Scan for the cell matching the given text and deliver its [X, Y] coordinate at center. 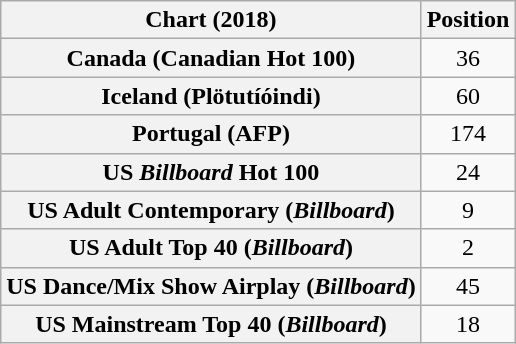
36 [468, 58]
45 [468, 286]
Position [468, 20]
18 [468, 324]
60 [468, 96]
Canada (Canadian Hot 100) [211, 58]
US Billboard Hot 100 [211, 172]
US Mainstream Top 40 (Billboard) [211, 324]
Portugal (AFP) [211, 134]
9 [468, 210]
Chart (2018) [211, 20]
2 [468, 248]
24 [468, 172]
174 [468, 134]
US Adult Contemporary (Billboard) [211, 210]
US Adult Top 40 (Billboard) [211, 248]
Iceland (Plötutíóindi) [211, 96]
US Dance/Mix Show Airplay (Billboard) [211, 286]
